Return the [x, y] coordinate for the center point of the cell that contains the specified text.  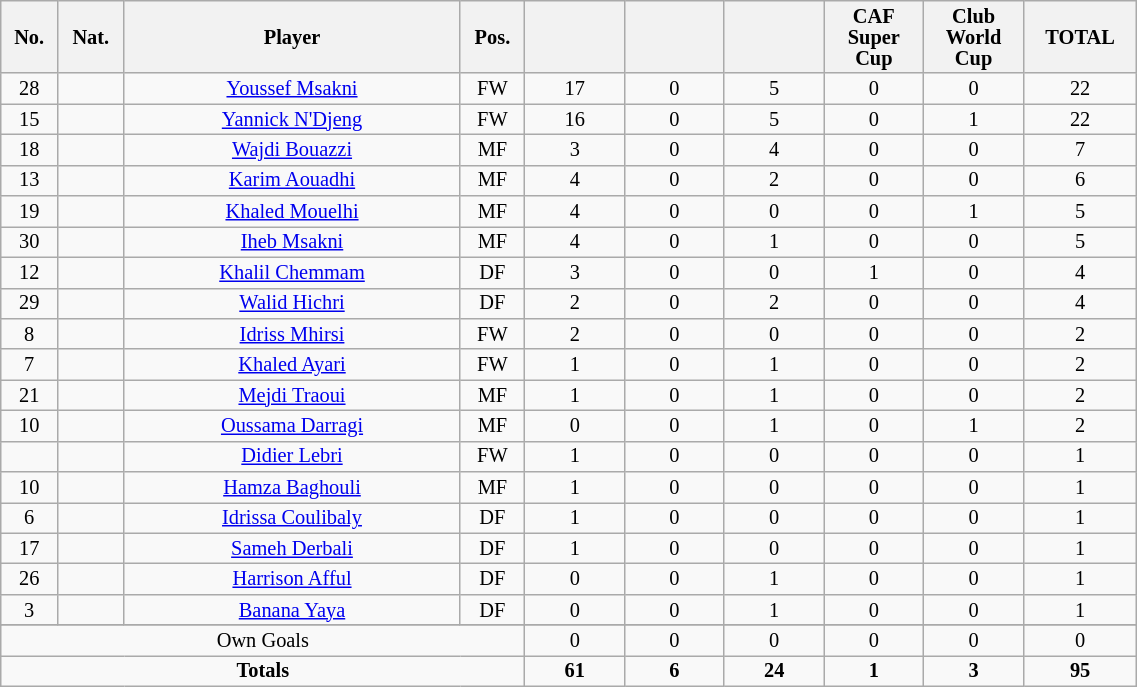
24 [774, 670]
Karim Aouadhi [292, 180]
Hamza Baghouli [292, 488]
26 [30, 580]
Walid Hichri [292, 304]
Oussama Darragi [292, 426]
Idrissa Coulibaly [292, 518]
29 [30, 304]
30 [30, 242]
No. [30, 36]
21 [30, 396]
Youssef Msakni [292, 88]
Khaled Mouelhi [292, 212]
Banana Yaya [292, 610]
Mejdi Traoui [292, 396]
18 [30, 150]
Didier Lebri [292, 456]
Totals [263, 670]
Nat. [92, 36]
Harrison Afful [292, 580]
Wajdi Bouazzi [292, 150]
15 [30, 120]
Own Goals [263, 640]
8 [30, 334]
Iheb Msakni [292, 242]
61 [575, 670]
Pos. [492, 36]
Idriss Mhirsi [292, 334]
16 [575, 120]
Club World Cup [974, 36]
CAF Super Cup [874, 36]
Sameh Derbali [292, 548]
95 [1080, 670]
13 [30, 180]
Yannick N'Djeng [292, 120]
12 [30, 272]
TOTAL [1080, 36]
19 [30, 212]
Khalil Chemmam [292, 272]
Player [292, 36]
28 [30, 88]
Khaled Ayari [292, 364]
